Search for the cell housing the specified text and yield its [X, Y] center coordinate. 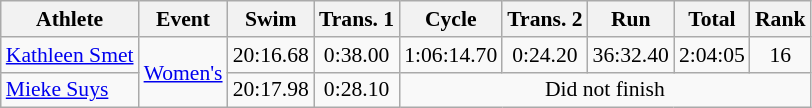
2:04:05 [712, 55]
Cycle [450, 19]
20:17.98 [271, 90]
Total [712, 19]
1:06:14.70 [450, 55]
20:16.68 [271, 55]
0:28.10 [356, 90]
Trans. 2 [544, 19]
0:38.00 [356, 55]
Rank [780, 19]
Kathleen Smet [70, 55]
Event [184, 19]
Run [631, 19]
Mieke Suys [70, 90]
Trans. 1 [356, 19]
Did not finish [604, 90]
Swim [271, 19]
Women's [184, 72]
16 [780, 55]
36:32.40 [631, 55]
Athlete [70, 19]
0:24.20 [544, 55]
